Extract the [x, y] coordinate from the center of the cell holding the provided text.  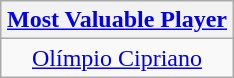
Most Valuable Player [116, 20]
Olímpio Cipriano [116, 58]
